Locate the cell with the specified text and output its (X, Y) center coordinate. 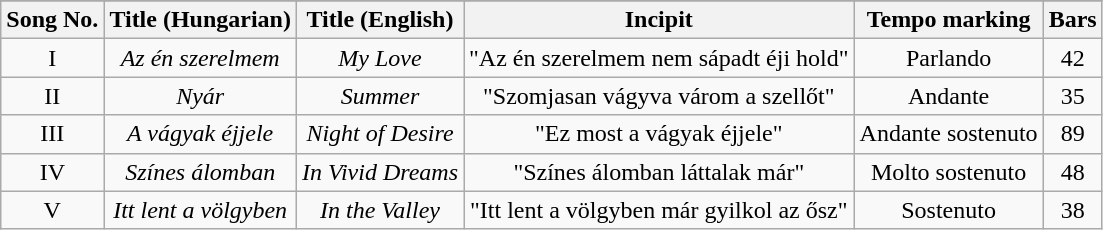
I (52, 58)
Parlando (948, 58)
Title (English) (380, 20)
38 (1072, 210)
Andante sostenuto (948, 134)
48 (1072, 172)
In Vivid Dreams (380, 172)
Színes álomban (200, 172)
III (52, 134)
Night of Desire (380, 134)
Andante (948, 96)
Az én szerelmem (200, 58)
Itt lent a völgyben (200, 210)
35 (1072, 96)
Tempo marking (948, 20)
"Ez most a vágyak éjjele" (660, 134)
Molto sostenuto (948, 172)
89 (1072, 134)
"Itt lent a völgyben már gyilkol az ősz" (660, 210)
Title (Hungarian) (200, 20)
"Színes álomban láttalak már" (660, 172)
Bars (1072, 20)
In the Valley (380, 210)
Nyár (200, 96)
A vágyak éjjele (200, 134)
Song No. (52, 20)
My Love (380, 58)
Summer (380, 96)
IV (52, 172)
Sostenuto (948, 210)
"Szomjasan vágyva várom a szellőt" (660, 96)
II (52, 96)
V (52, 210)
"Az én szerelmem nem sápadt éji hold" (660, 58)
42 (1072, 58)
Incipit (660, 20)
